Return [X, Y] of the center of cell containing provided text 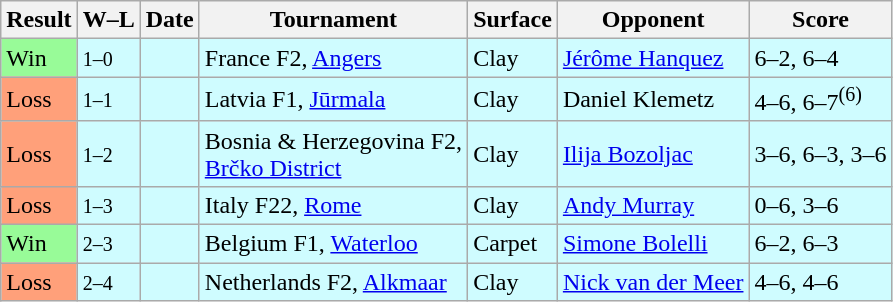
Ilija Bozoljac [653, 154]
Simone Bolelli [653, 244]
4–6, 6–7(6) [820, 100]
Bosnia & Herzegovina F2,Brčko District [333, 154]
France F2, Angers [333, 58]
Andy Murray [653, 205]
4–6, 4–6 [820, 282]
Opponent [653, 20]
1–3 [108, 205]
3–6, 6–3, 3–6 [820, 154]
Nick van der Meer [653, 282]
Date [170, 20]
Result [39, 20]
2–3 [108, 244]
6–2, 6–4 [820, 58]
2–4 [108, 282]
1–1 [108, 100]
Score [820, 20]
6–2, 6–3 [820, 244]
Daniel Klemetz [653, 100]
Italy F22, Rome [333, 205]
0–6, 3–6 [820, 205]
1–2 [108, 154]
Netherlands F2, Alkmaar [333, 282]
Carpet [513, 244]
Belgium F1, Waterloo [333, 244]
Latvia F1, Jūrmala [333, 100]
W–L [108, 20]
1–0 [108, 58]
Tournament [333, 20]
Jérôme Hanquez [653, 58]
Surface [513, 20]
